Pinpoint the cell where the given text exists, returning its [X, Y] midpoint coordinate. 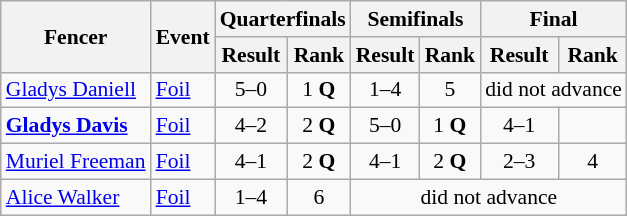
Final [554, 19]
4–2 [251, 126]
Event [183, 36]
5 [450, 90]
Quarterfinals [283, 19]
Gladys Davis [76, 126]
Semifinals [416, 19]
6 [319, 197]
Gladys Daniell [76, 90]
Muriel Freeman [76, 162]
4 [592, 162]
2–3 [519, 162]
Fencer [76, 36]
Alice Walker [76, 197]
